Return the [x, y] coordinate for the center point of the cell that contains the specified text.  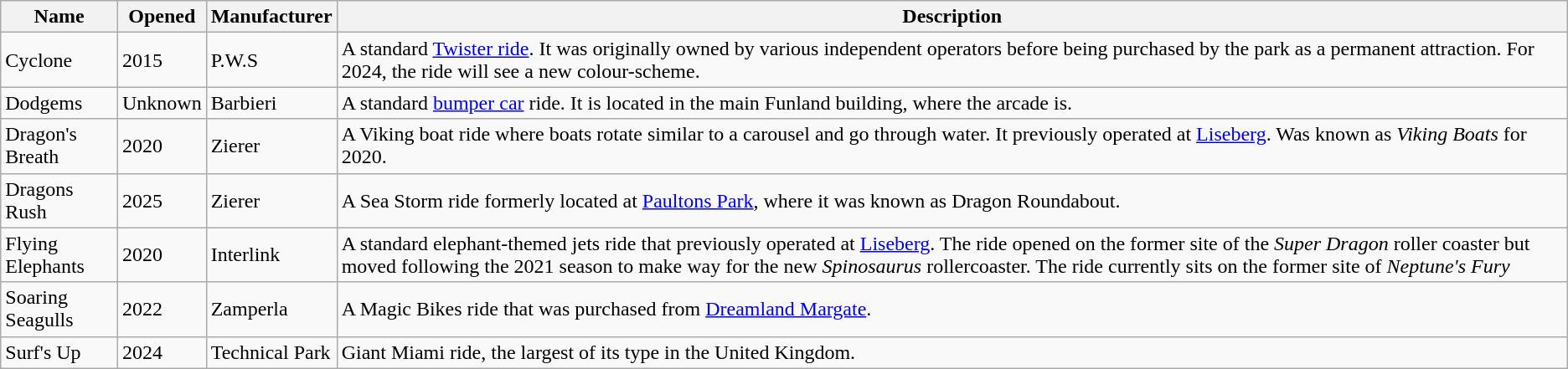
Surf's Up [59, 352]
Flying Elephants [59, 254]
2025 [162, 201]
2024 [162, 352]
Technical Park [271, 352]
Manufacturer [271, 17]
Giant Miami ride, the largest of its type in the United Kingdom. [952, 352]
Cyclone [59, 60]
Soaring Seagulls [59, 310]
Zamperla [271, 310]
Description [952, 17]
Interlink [271, 254]
2022 [162, 310]
Barbieri [271, 103]
Opened [162, 17]
P.W.S [271, 60]
A standard bumper car ride. It is located in the main Funland building, where the arcade is. [952, 103]
Unknown [162, 103]
A Magic Bikes ride that was purchased from Dreamland Margate. [952, 310]
A Sea Storm ride formerly located at Paultons Park, where it was known as Dragon Roundabout. [952, 201]
2015 [162, 60]
Dragon's Breath [59, 146]
Name [59, 17]
Dodgems [59, 103]
Dragons Rush [59, 201]
